Return the (X, Y) coordinate for the center point of the cell that contains the specified text.  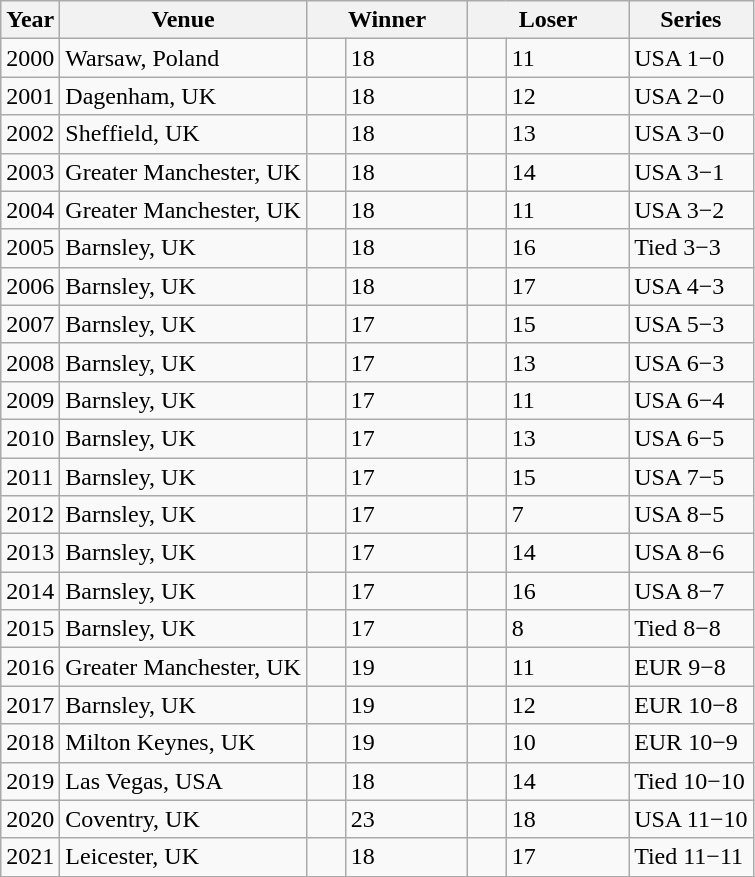
EUR 9−8 (691, 667)
2000 (30, 58)
USA 6−5 (691, 438)
USA 3−2 (691, 210)
USA 8−6 (691, 553)
USA 11−10 (691, 819)
2011 (30, 477)
USA 3−0 (691, 134)
2008 (30, 362)
Venue (184, 20)
2019 (30, 781)
2006 (30, 286)
2003 (30, 172)
2010 (30, 438)
USA 6−4 (691, 400)
Las Vegas, USA (184, 781)
2015 (30, 629)
7 (567, 515)
2018 (30, 743)
Milton Keynes, UK (184, 743)
USA 5−3 (691, 324)
2009 (30, 400)
Series (691, 20)
2012 (30, 515)
8 (567, 629)
2001 (30, 96)
Tied 11−11 (691, 857)
USA 7−5 (691, 477)
Warsaw, Poland (184, 58)
Dagenham, UK (184, 96)
Coventry, UK (184, 819)
USA 6−3 (691, 362)
USA 8−5 (691, 515)
Tied 3−3 (691, 248)
USA 1−0 (691, 58)
2020 (30, 819)
Sheffield, UK (184, 134)
EUR 10−8 (691, 705)
USA 3−1 (691, 172)
USA 8−7 (691, 591)
2016 (30, 667)
2002 (30, 134)
USA 4−3 (691, 286)
Tied 8−8 (691, 629)
2007 (30, 324)
EUR 10−9 (691, 743)
Leicester, UK (184, 857)
23 (406, 819)
2014 (30, 591)
Winner (386, 20)
Tied 10−10 (691, 781)
2013 (30, 553)
10 (567, 743)
2017 (30, 705)
Year (30, 20)
2021 (30, 857)
USA 2−0 (691, 96)
2005 (30, 248)
Loser (548, 20)
2004 (30, 210)
